For the text-containing cell, return its midpoint in [X, Y] coordinate format. 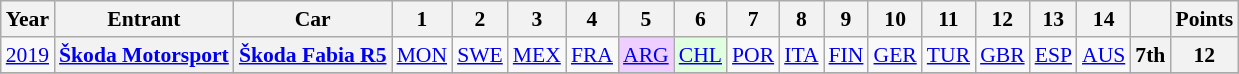
2019 [28, 55]
4 [592, 19]
TUR [948, 55]
ESP [1054, 55]
MEX [537, 55]
9 [846, 19]
8 [801, 19]
Year [28, 19]
Entrant [144, 19]
14 [1104, 19]
10 [894, 19]
GBR [1002, 55]
POR [753, 55]
SWE [480, 55]
6 [700, 19]
AUS [1104, 55]
ITA [801, 55]
7th [1150, 55]
FRA [592, 55]
GER [894, 55]
1 [422, 19]
FIN [846, 55]
ARG [646, 55]
7 [753, 19]
CHL [700, 55]
Škoda Fabia R5 [313, 55]
3 [537, 19]
2 [480, 19]
Car [313, 19]
Škoda Motorsport [144, 55]
5 [646, 19]
11 [948, 19]
Points [1204, 19]
13 [1054, 19]
MON [422, 55]
